Identify which cell holds the provided text, then report its [X, Y] central coordinate. 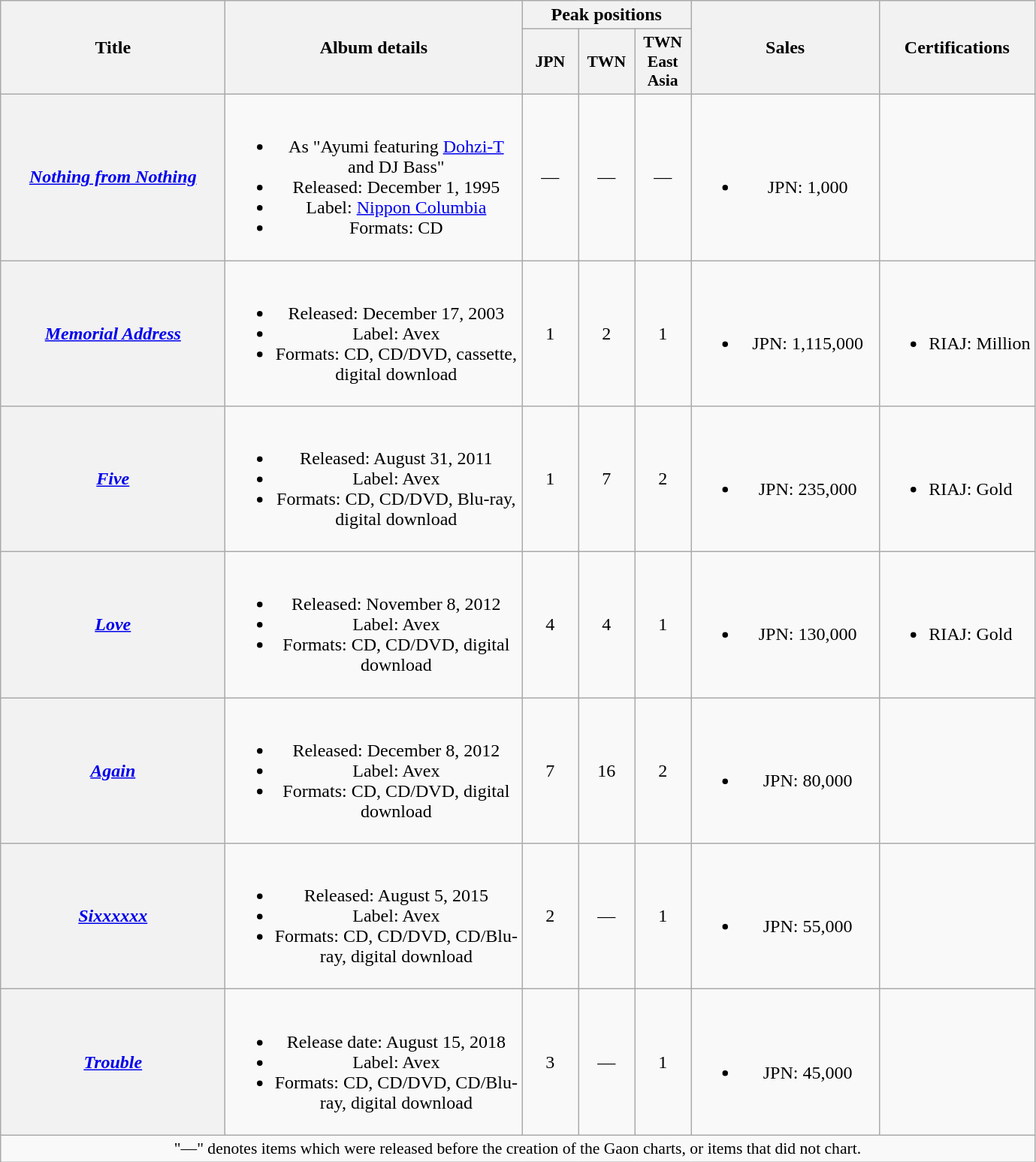
TWN East Asia [663, 62]
JPN: 45,000 [786, 1062]
Nothing from Nothing [113, 177]
JPN: 130,000 [786, 625]
Album details [374, 48]
Peak positions [607, 15]
Love [113, 625]
Release date: August 15, 2018Label: AvexFormats: CD, CD/DVD, CD/Blu-ray, digital download [374, 1062]
Sixxxxxx [113, 916]
JPN: 55,000 [786, 916]
Released: November 8, 2012Label: AvexFormats: CD, CD/DVD, digital download [374, 625]
JPN: 80,000 [786, 771]
RIAJ: Million [957, 333]
Five [113, 479]
Released: December 17, 2003Label: AvexFormats: CD, CD/DVD, cassette, digital download [374, 333]
3 [550, 1062]
Again [113, 771]
TWN [607, 62]
16 [607, 771]
As "Ayumi featuring Dohzi-T and DJ Bass"Released: December 1, 1995Label: Nippon ColumbiaFormats: CD [374, 177]
JPN: 1,115,000 [786, 333]
"—" denotes items which were released before the creation of the Gaon charts, or items that did not chart. [518, 1148]
Sales [786, 48]
Certifications [957, 48]
Memorial Address [113, 333]
Title [113, 48]
Released: August 31, 2011Label: AvexFormats: CD, CD/DVD, Blu-ray, digital download [374, 479]
JPN [550, 62]
Released: August 5, 2015Label: AvexFormats: CD, CD/DVD, CD/Blu-ray, digital download [374, 916]
Released: December 8, 2012Label: AvexFormats: CD, CD/DVD, digital download [374, 771]
JPN: 235,000 [786, 479]
Trouble [113, 1062]
JPN: 1,000 [786, 177]
